From the cell containing the given text, extract its center point as (X, Y) coordinate. 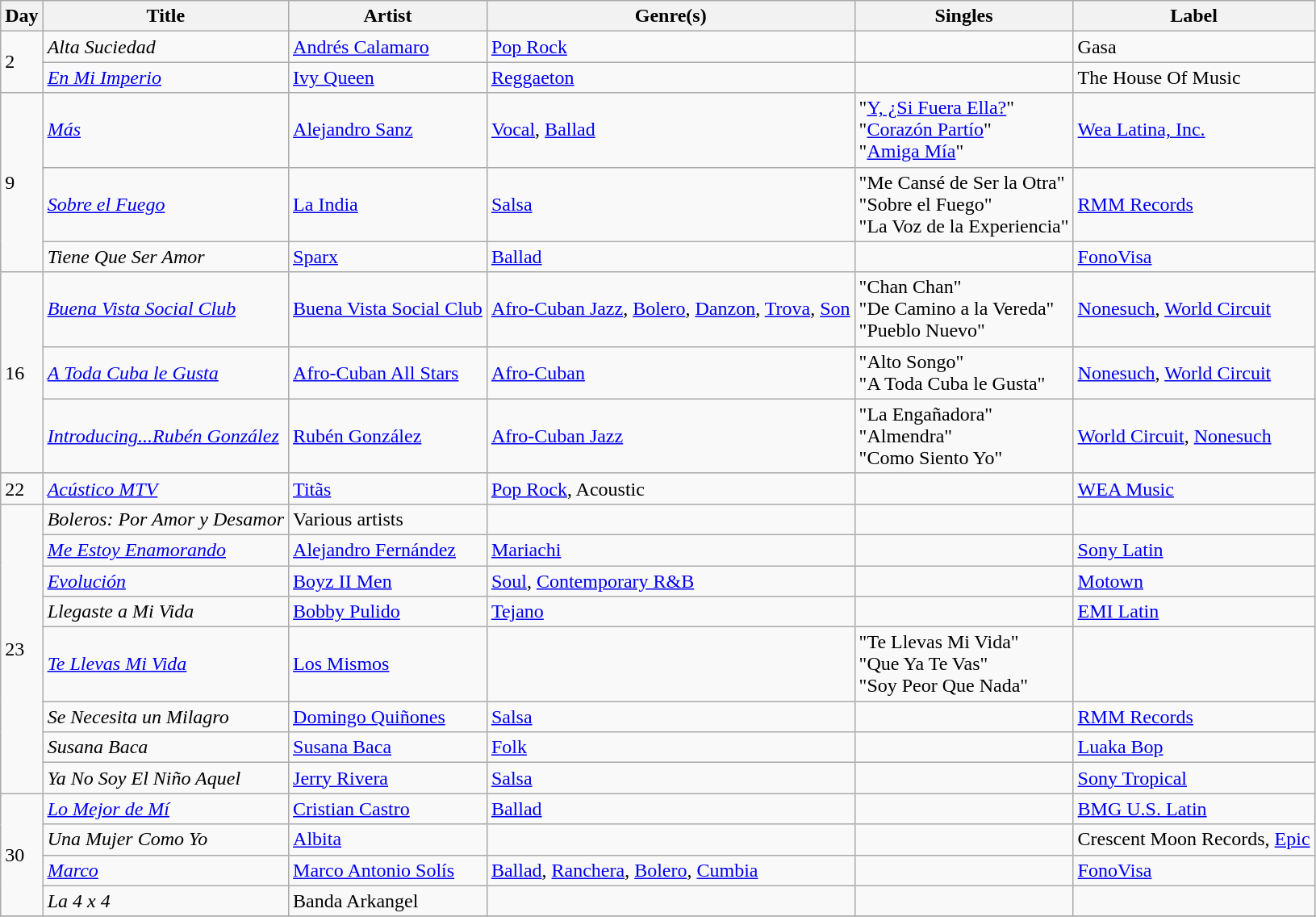
Genre(s) (671, 16)
Singles (963, 16)
Folk (671, 747)
Rubén González (388, 436)
Motown (1194, 580)
Más (165, 130)
Afro-Cuban Jazz, Bolero, Danzon, Trova, Son (671, 309)
EMI Latin (1194, 612)
Me Estoy Enamorando (165, 550)
Tejano (671, 612)
BMG U.S. Latin (1194, 809)
Cristian Castro (388, 809)
A Toda Cuba le Gusta (165, 373)
Tiene Que Ser Amor (165, 257)
Pop Rock (671, 47)
Wea Latina, Inc. (1194, 130)
Soul, Contemporary R&B (671, 580)
Bobby Pulido (388, 612)
En Mi Imperio (165, 77)
16 (22, 373)
Se Necesita un Milagro (165, 717)
The House Of Music (1194, 77)
Gasa (1194, 47)
"Y, ¿Si Fuera Ella?""Corazón Partío""Amiga Mía" (963, 130)
Los Mismos (388, 664)
Acústico MTV (165, 488)
Alejandro Sanz (388, 130)
Pop Rock, Acoustic (671, 488)
Ya No Soy El Niño Aquel (165, 778)
Boyz II Men (388, 580)
Te Llevas Mi Vida (165, 664)
Artist (388, 16)
Mariachi (671, 550)
22 (22, 488)
Evolución (165, 580)
Boleros: Por Amor y Desamor (165, 519)
30 (22, 855)
Title (165, 16)
World Circuit, Nonesuch (1194, 436)
Various artists (388, 519)
Banda Arkangel (388, 901)
La India (388, 204)
Afro-Cuban (671, 373)
Sony Tropical (1194, 778)
Afro-Cuban Jazz (671, 436)
La 4 x 4 (165, 901)
WEA Music (1194, 488)
Andrés Calamaro (388, 47)
Introducing...Rubén González (165, 436)
2 (22, 62)
Vocal, Ballad (671, 130)
Lo Mejor de Mí (165, 809)
Crescent Moon Records, Epic (1194, 840)
Ivy Queen (388, 77)
"Me Cansé de Ser la Otra""Sobre el Fuego""La Voz de la Experiencia" (963, 204)
Sparx (388, 257)
Luaka Bop (1194, 747)
Sobre el Fuego (165, 204)
"Alto Songo""A Toda Cuba le Gusta" (963, 373)
Llegaste a Mi Vida (165, 612)
"La Engañadora""Almendra""Como Siento Yo" (963, 436)
Marco (165, 870)
23 (22, 648)
Domingo Quiñones (388, 717)
Label (1194, 16)
Una Mujer Como Yo (165, 840)
"Chan Chan""De Camino a la Vereda""Pueblo Nuevo" (963, 309)
Reggaeton (671, 77)
Jerry Rivera (388, 778)
Titãs (388, 488)
9 (22, 182)
Alta Suciedad (165, 47)
Sony Latin (1194, 550)
Marco Antonio Solís (388, 870)
Albita (388, 840)
"Te Llevas Mi Vida""Que Ya Te Vas""Soy Peor Que Nada" (963, 664)
Alejandro Fernández (388, 550)
Day (22, 16)
Afro-Cuban All Stars (388, 373)
Ballad, Ranchera, Bolero, Cumbia (671, 870)
